Capture the cell that displays the provided text and extract its [x, y] central coordinate. 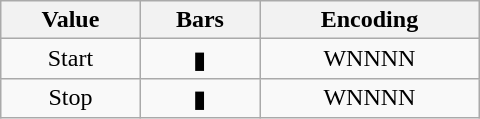
Start [70, 59]
Encoding [370, 20]
Bars [200, 20]
Stop [70, 98]
Value [70, 20]
